Detect which cell encompasses the target text, then output its (x, y) center coordinate. 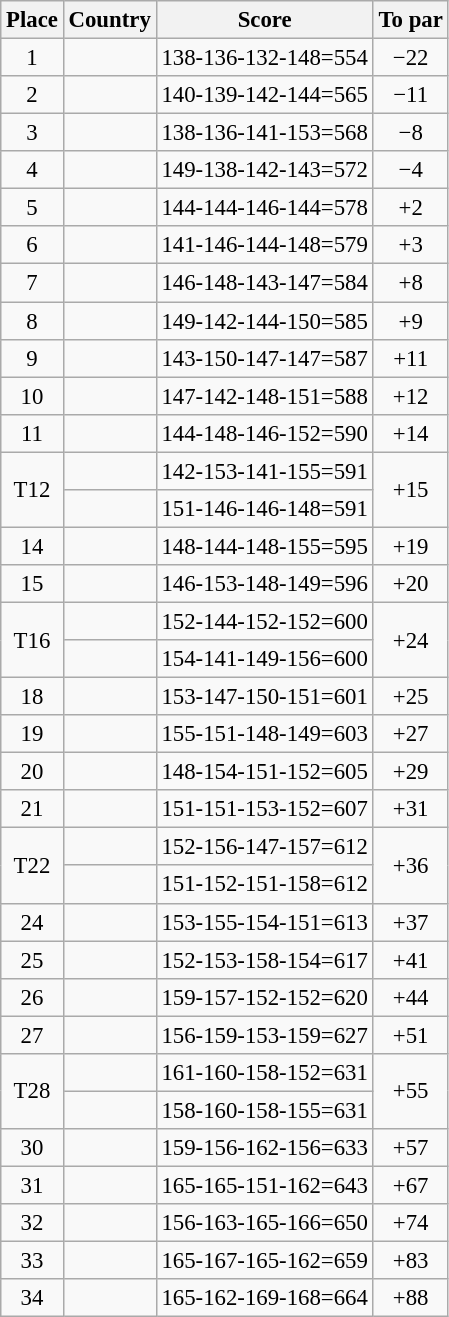
146-148-143-147=584 (264, 283)
+83 (410, 1261)
+11 (410, 358)
143-150-147-147=587 (264, 358)
+9 (410, 321)
149-138-142-143=572 (264, 170)
8 (32, 321)
165-165-151-162=643 (264, 1185)
159-156-162-156=633 (264, 1148)
11 (32, 433)
140-139-142-144=565 (264, 95)
151-152-151-158=612 (264, 885)
4 (32, 170)
+74 (410, 1223)
6 (32, 245)
159-157-152-152=620 (264, 997)
Country (110, 20)
158-160-158-155=631 (264, 1110)
18 (32, 697)
32 (32, 1223)
148-154-151-152=605 (264, 772)
165-162-169-168=664 (264, 1298)
27 (32, 1035)
+37 (410, 922)
156-163-165-166=650 (264, 1223)
151-151-153-152=607 (264, 809)
T28 (32, 1092)
19 (32, 734)
+15 (410, 490)
152-153-158-154=617 (264, 960)
1 (32, 58)
20 (32, 772)
25 (32, 960)
10 (32, 396)
138-136-132-148=554 (264, 58)
146-153-148-149=596 (264, 584)
151-146-146-148=591 (264, 509)
+20 (410, 584)
+27 (410, 734)
14 (32, 546)
+25 (410, 697)
T12 (32, 490)
33 (32, 1261)
+36 (410, 866)
+88 (410, 1298)
+8 (410, 283)
138-136-141-153=568 (264, 133)
−4 (410, 170)
141-146-144-148=579 (264, 245)
154-141-149-156=600 (264, 659)
9 (32, 358)
+14 (410, 433)
+12 (410, 396)
+41 (410, 960)
+51 (410, 1035)
148-144-148-155=595 (264, 546)
+44 (410, 997)
24 (32, 922)
−22 (410, 58)
+31 (410, 809)
30 (32, 1148)
−8 (410, 133)
+2 (410, 208)
2 (32, 95)
165-167-165-162=659 (264, 1261)
3 (32, 133)
31 (32, 1185)
+3 (410, 245)
144-144-146-144=578 (264, 208)
To par (410, 20)
155-151-148-149=603 (264, 734)
Score (264, 20)
−11 (410, 95)
161-160-158-152=631 (264, 1073)
T16 (32, 640)
+24 (410, 640)
+55 (410, 1092)
142-153-141-155=591 (264, 471)
34 (32, 1298)
153-147-150-151=601 (264, 697)
152-144-152-152=600 (264, 621)
Place (32, 20)
+57 (410, 1148)
5 (32, 208)
15 (32, 584)
+19 (410, 546)
21 (32, 809)
+67 (410, 1185)
153-155-154-151=613 (264, 922)
+29 (410, 772)
7 (32, 283)
149-142-144-150=585 (264, 321)
152-156-147-157=612 (264, 847)
T22 (32, 866)
26 (32, 997)
147-142-148-151=588 (264, 396)
156-159-153-159=627 (264, 1035)
144-148-146-152=590 (264, 433)
